Return the [x, y] coordinate for the center point of the cell that contains the specified text.  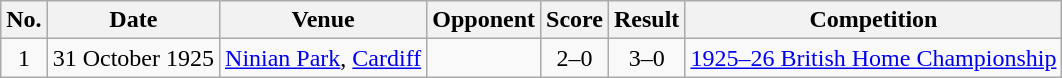
Opponent [484, 20]
1 [24, 58]
Venue [324, 20]
Ninian Park, Cardiff [324, 58]
3–0 [646, 58]
No. [24, 20]
Date [133, 20]
2–0 [575, 58]
31 October 1925 [133, 58]
1925–26 British Home Championship [874, 58]
Score [575, 20]
Result [646, 20]
Competition [874, 20]
